Output the (X, Y) coordinate of the center of the cell containing the given text.  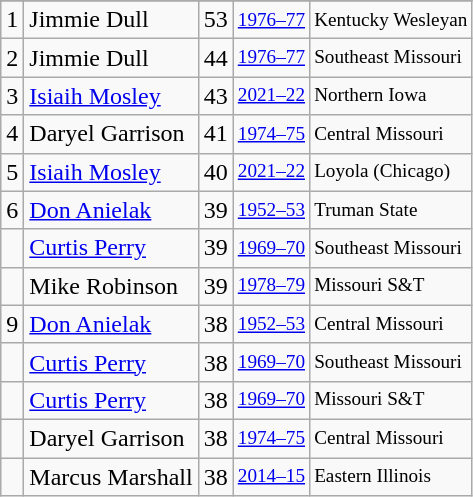
43 (216, 96)
2014–15 (271, 477)
6 (12, 210)
44 (216, 58)
Loyola (Chicago) (391, 172)
5 (12, 172)
Kentucky Wesleyan (391, 20)
Eastern Illinois (391, 477)
41 (216, 134)
Northern Iowa (391, 96)
3 (12, 96)
53 (216, 20)
Mike Robinson (111, 286)
1 (12, 20)
4 (12, 134)
Truman State (391, 210)
1978–79 (271, 286)
2 (12, 58)
Marcus Marshall (111, 477)
9 (12, 324)
40 (216, 172)
